Pinpoint the cell where the given text exists, returning its (X, Y) midpoint coordinate. 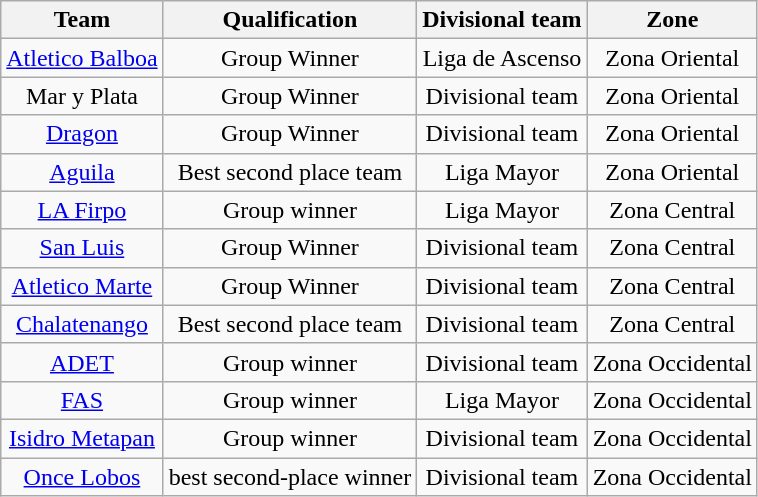
Chalatenango (82, 324)
ADET (82, 362)
Liga de Ascenso (502, 58)
Isidro Metapan (82, 438)
Team (82, 20)
FAS (82, 400)
LA Firpo (82, 210)
Once Lobos (82, 477)
Zone (672, 20)
Atletico Balboa (82, 58)
Dragon (82, 134)
Qualification (290, 20)
San Luis (82, 248)
Atletico Marte (82, 286)
Mar y Plata (82, 96)
Aguila (82, 172)
best second-place winner (290, 477)
